Return (x, y) of the center of cell containing provided text 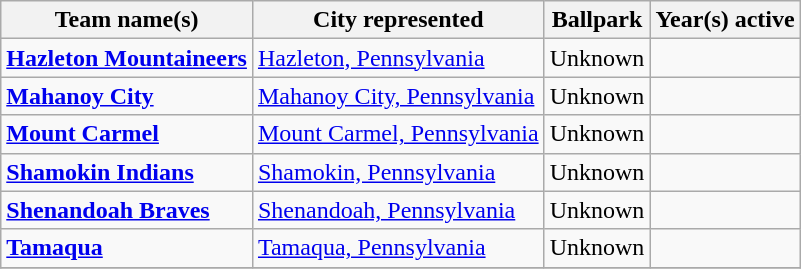
Shamokin Indians (127, 172)
Shamokin, Pennsylvania (398, 172)
Team name(s) (127, 20)
Hazleton, Pennsylvania (398, 58)
Mount Carmel, Pennsylvania (398, 134)
Tamaqua (127, 248)
Year(s) active (725, 20)
Tamaqua, Pennsylvania (398, 248)
Shenandoah Braves (127, 210)
City represented (398, 20)
Mount Carmel (127, 134)
Ballpark (597, 20)
Mahanoy City (127, 96)
Hazleton Mountaineers (127, 58)
Shenandoah, Pennsylvania (398, 210)
Mahanoy City, Pennsylvania (398, 96)
